For the text-containing cell, return its midpoint in (X, Y) coordinate format. 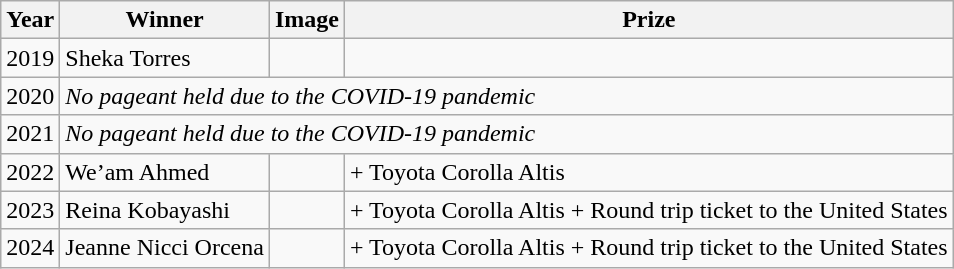
2019 (30, 58)
2024 (30, 248)
+ Toyota Corolla Altis (648, 172)
Reina Kobayashi (165, 210)
Winner (165, 20)
We’am Ahmed (165, 172)
Sheka Torres (165, 58)
2020 (30, 96)
Image (306, 20)
2023 (30, 210)
2022 (30, 172)
Prize (648, 20)
Year (30, 20)
2021 (30, 134)
Jeanne Nicci Orcena (165, 248)
